Provide the [x, y] coordinate of the cell's center where the given text is located.  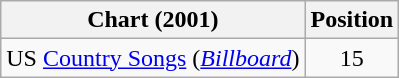
US Country Songs (Billboard) [153, 58]
Position [352, 20]
15 [352, 58]
Chart (2001) [153, 20]
